Detect which cell encompasses the target text, then output its [X, Y] center coordinate. 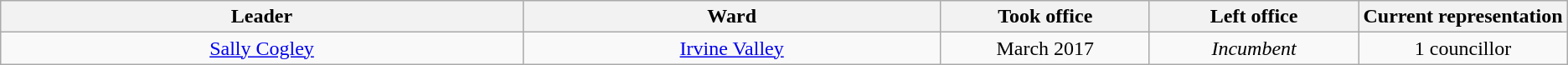
Took office [1045, 17]
Ward [732, 17]
Current representation [1462, 17]
Irvine Valley [732, 48]
1 councillor [1462, 48]
Incumbent [1253, 48]
March 2017 [1045, 48]
Sally Cogley [262, 48]
Left office [1253, 17]
Leader [262, 17]
